From the cell containing the given text, extract its center point as (X, Y) coordinate. 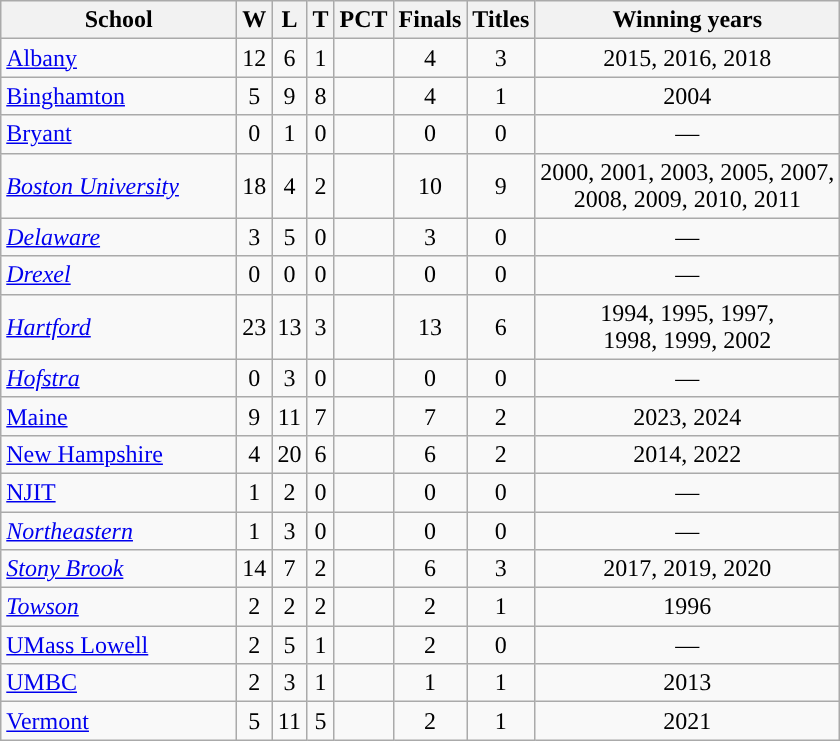
23 (254, 326)
2021 (688, 721)
2023, 2024 (688, 416)
12 (254, 58)
UMass Lowell (119, 645)
L (290, 20)
Towson (119, 607)
W (254, 20)
Boston University (119, 186)
Bryant (119, 134)
8 (320, 96)
Winning years (688, 20)
2015, 2016, 2018 (688, 58)
Albany (119, 58)
14 (254, 569)
NJIT (119, 492)
2004 (688, 96)
Titles (501, 20)
New Hampshire (119, 454)
Stony Brook (119, 569)
Northeastern (119, 531)
Maine (119, 416)
10 (430, 186)
1996 (688, 607)
Vermont (119, 721)
Drexel (119, 275)
Binghamton (119, 96)
Hartford (119, 326)
School (119, 20)
Delaware (119, 237)
2000, 2001, 2003, 2005, 2007,2008, 2009, 2010, 2011 (688, 186)
Hofstra (119, 378)
PCT (364, 20)
1994, 1995, 1997,1998, 1999, 2002 (688, 326)
T (320, 20)
18 (254, 186)
20 (290, 454)
Finals (430, 20)
2017, 2019, 2020 (688, 569)
UMBC (119, 683)
2013 (688, 683)
2014, 2022 (688, 454)
